Return (X, Y) of the center of cell containing provided text 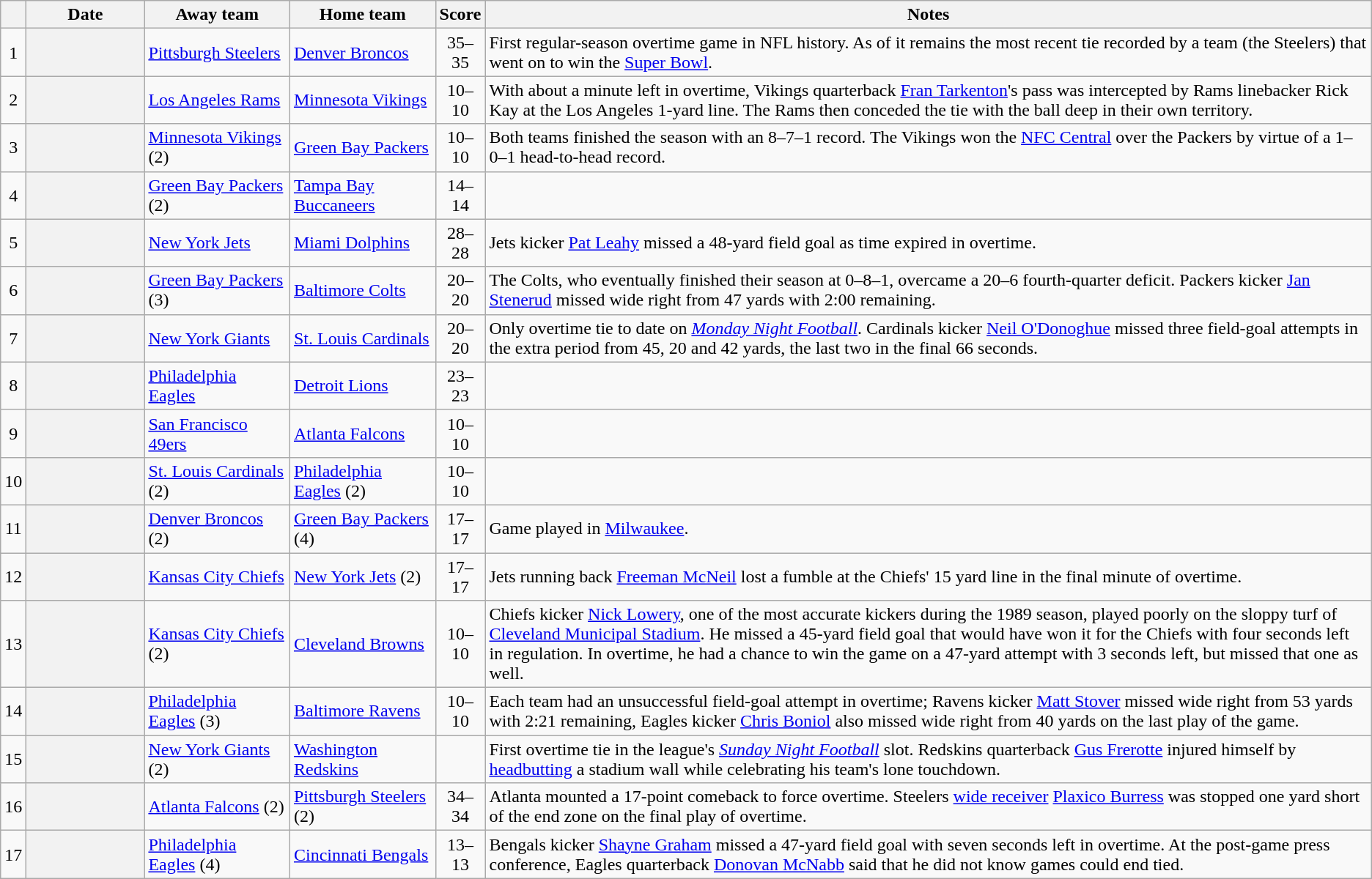
St. Louis Cardinals (2) (217, 481)
10 (13, 481)
Green Bay Packers (3) (217, 290)
16 (13, 807)
Green Bay Packers (2) (217, 195)
New York Giants (2) (217, 759)
Atlanta Falcons (2) (217, 807)
Cleveland Browns (362, 645)
13–13 (460, 854)
Tampa Bay Buccaneers (362, 195)
34–34 (460, 807)
Date (85, 15)
San Francisco 49ers (217, 434)
5 (13, 243)
28–28 (460, 243)
Baltimore Colts (362, 290)
35–35 (460, 53)
Away team (217, 15)
Baltimore Ravens (362, 712)
Denver Broncos (2) (217, 529)
15 (13, 759)
Philadelphia Eagles (3) (217, 712)
9 (13, 434)
Game played in Milwaukee. (928, 529)
4 (13, 195)
Kansas City Chiefs (217, 576)
Denver Broncos (362, 53)
Pittsburgh Steelers (217, 53)
17 (13, 854)
Both teams finished the season with an 8–7–1 record. The Vikings won the NFC Central over the Packers by virtue of a 1–0–1 head-to-head record. (928, 148)
Minnesota Vikings (362, 100)
New York Giants (217, 338)
Green Bay Packers (362, 148)
1 (13, 53)
Home team (362, 15)
Washington Redskins (362, 759)
Jets kicker Pat Leahy missed a 48-yard field goal as time expired in overtime. (928, 243)
Philadelphia Eagles (4) (217, 854)
8 (13, 385)
6 (13, 290)
Green Bay Packers (4) (362, 529)
Jets running back Freeman McNeil lost a fumble at the Chiefs' 15 yard line in the final minute of overtime. (928, 576)
13 (13, 645)
3 (13, 148)
Atlanta Falcons (362, 434)
Miami Dolphins (362, 243)
Minnesota Vikings (2) (217, 148)
12 (13, 576)
Pittsburgh Steelers (2) (362, 807)
Los Angeles Rams (217, 100)
11 (13, 529)
Notes (928, 15)
Kansas City Chiefs (2) (217, 645)
New York Jets (217, 243)
2 (13, 100)
Score (460, 15)
14 (13, 712)
14–14 (460, 195)
23–23 (460, 385)
Detroit Lions (362, 385)
St. Louis Cardinals (362, 338)
7 (13, 338)
New York Jets (2) (362, 576)
Philadelphia Eagles (217, 385)
Cincinnati Bengals (362, 854)
Philadelphia Eagles (2) (362, 481)
